Locate the cell with the specified text and output its (X, Y) center coordinate. 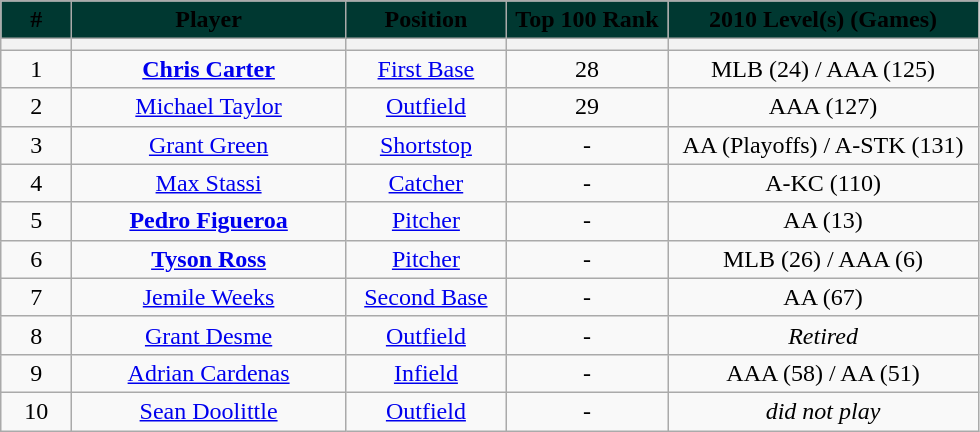
28 (586, 69)
Chris Carter (209, 69)
Shortstop (426, 145)
Pedro Figueroa (209, 221)
Player (209, 20)
1 (36, 69)
Grant Green (209, 145)
5 (36, 221)
AAA (58) / AA (51) (824, 373)
Sean Doolittle (209, 411)
Infield (426, 373)
First Base (426, 69)
2010 Level(s) (Games) (824, 20)
2 (36, 107)
MLB (24) / AAA (125) (824, 69)
4 (36, 183)
9 (36, 373)
7 (36, 297)
AA (13) (824, 221)
Jemile Weeks (209, 297)
Top 100 Rank (586, 20)
Catcher (426, 183)
8 (36, 335)
did not play (824, 411)
Grant Desme (209, 335)
Position (426, 20)
Second Base (426, 297)
AA (Playoffs) / A-STK (131) (824, 145)
Adrian Cardenas (209, 373)
10 (36, 411)
AAA (127) (824, 107)
Tyson Ross (209, 259)
Michael Taylor (209, 107)
MLB (26) / AAA (6) (824, 259)
# (36, 20)
Max Stassi (209, 183)
3 (36, 145)
A-KC (110) (824, 183)
AA (67) (824, 297)
29 (586, 107)
6 (36, 259)
Retired (824, 335)
